Capture the cell that displays the provided text and extract its [x, y] central coordinate. 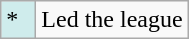
* [18, 20]
Led the league [112, 20]
